Identify which cell holds the provided text, then report its (x, y) central coordinate. 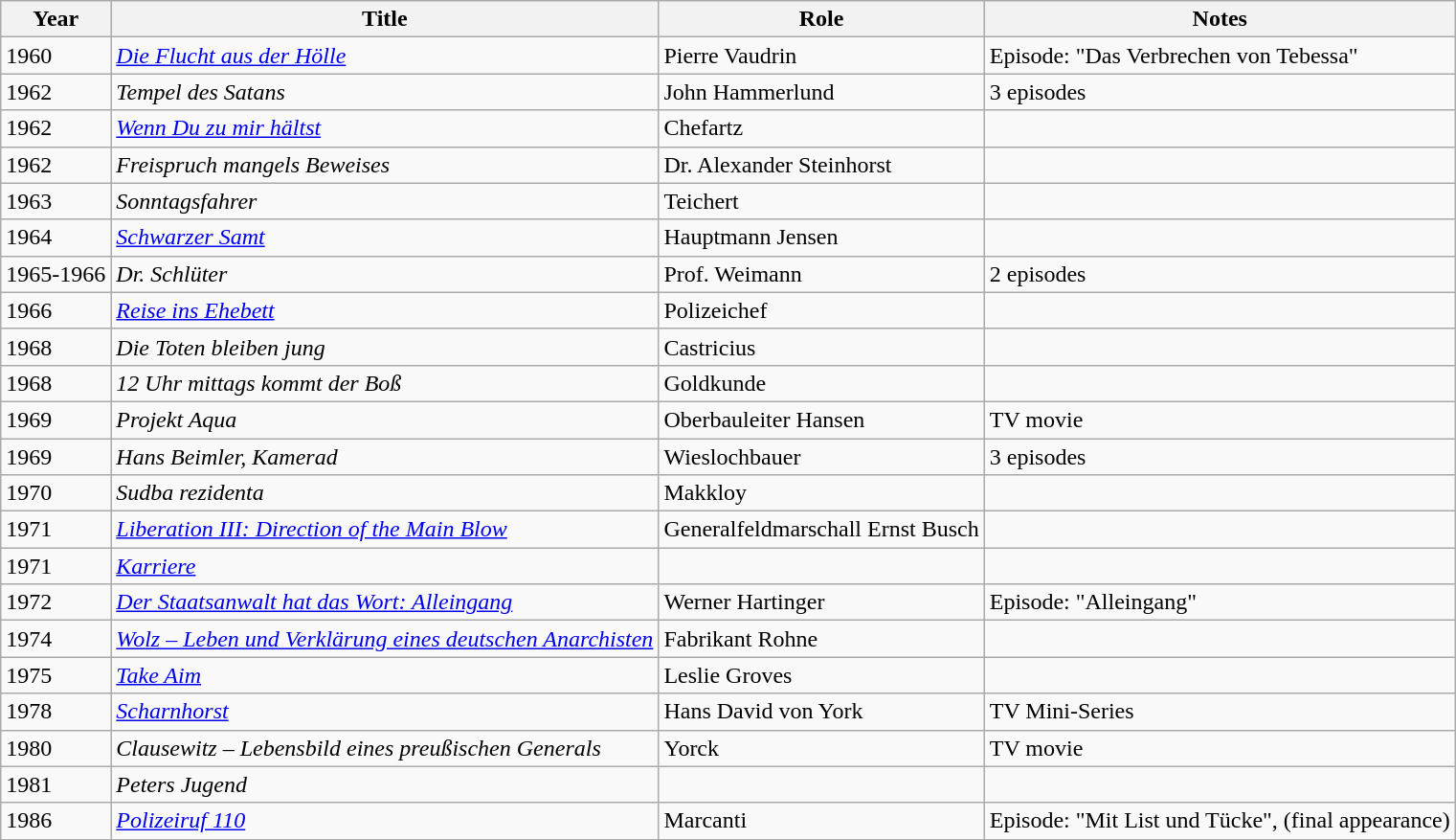
Dr. Alexander Steinhorst (821, 165)
1981 (56, 784)
TV Mini-Series (1220, 712)
Pierre Vaudrin (821, 56)
Karriere (385, 566)
Peters Jugend (385, 784)
Oberbauleiter Hansen (821, 420)
Hans Beimler, Kamerad (385, 457)
Die Toten bleiben jung (385, 347)
Polizeichef (821, 310)
Werner Hartinger (821, 602)
Tempel des Satans (385, 92)
Wieslochbauer (821, 457)
Take Aim (385, 675)
1963 (56, 201)
Title (385, 19)
Episode: "Alleingang" (1220, 602)
Leslie Groves (821, 675)
Liberation III: Direction of the Main Blow (385, 530)
Marcanti (821, 821)
Prof. Weimann (821, 274)
Role (821, 19)
2 episodes (1220, 274)
1978 (56, 712)
12 Uhr mittags kommt der Boß (385, 383)
1966 (56, 310)
Episode: "Das Verbrechen von Tebessa" (1220, 56)
Hans David von York (821, 712)
Yorck (821, 748)
Year (56, 19)
Episode: "Mit List und Tücke", (final appearance) (1220, 821)
Chefartz (821, 128)
Freispruch mangels Beweises (385, 165)
Sonntagsfahrer (385, 201)
Schwarzer Samt (385, 238)
Hauptmann Jensen (821, 238)
Notes (1220, 19)
Die Flucht aus der Hölle (385, 56)
1964 (56, 238)
1975 (56, 675)
Clausewitz – Lebensbild eines preußischen Generals (385, 748)
Polizeiruf 110 (385, 821)
Wolz – Leben und Verklärung eines deutschen Anarchisten (385, 639)
1960 (56, 56)
1986 (56, 821)
1970 (56, 493)
Sudba rezidenta (385, 493)
Goldkunde (821, 383)
Wenn Du zu mir hältst (385, 128)
1974 (56, 639)
Makkloy (821, 493)
Teichert (821, 201)
Fabrikant Rohne (821, 639)
1980 (56, 748)
1972 (56, 602)
Reise ins Ehebett (385, 310)
Castricius (821, 347)
Generalfeldmarschall Ernst Busch (821, 530)
Scharnhorst (385, 712)
1965-1966 (56, 274)
Projekt Aqua (385, 420)
Der Staatsanwalt hat das Wort: Alleingang (385, 602)
John Hammerlund (821, 92)
Dr. Schlüter (385, 274)
